Search for the cell housing the specified text and yield its (X, Y) center coordinate. 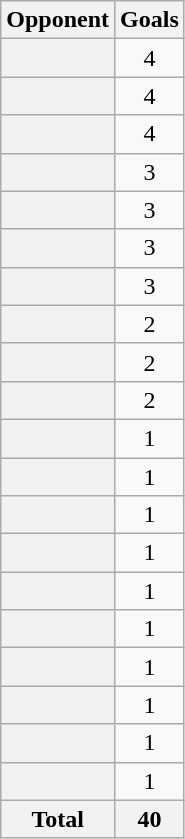
40 (150, 819)
Opponent (58, 20)
Total (58, 819)
Goals (150, 20)
